Extract the (x, y) coordinate from the center of the cell holding the provided text.  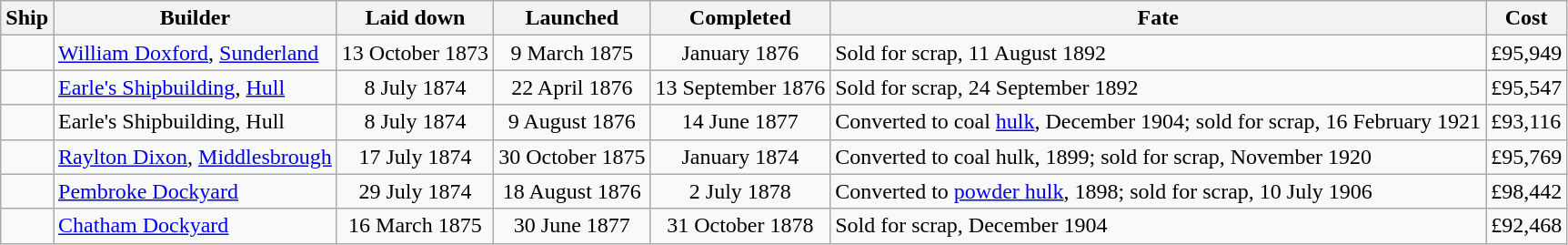
William Doxford, Sunderland (196, 53)
Raylton Dixon, Middlesbrough (196, 157)
Sold for scrap, 24 September 1892 (1159, 87)
January 1874 (740, 157)
£98,442 (1526, 191)
Launched (572, 18)
£95,769 (1526, 157)
Sold for scrap, 11 August 1892 (1159, 53)
Converted to powder hulk, 1898; sold for scrap, 10 July 1906 (1159, 191)
29 July 1874 (415, 191)
Completed (740, 18)
30 June 1877 (572, 226)
Builder (196, 18)
Fate (1159, 18)
2 July 1878 (740, 191)
Converted to coal hulk, December 1904; sold for scrap, 16 February 1921 (1159, 122)
Ship (27, 18)
30 October 1875 (572, 157)
16 March 1875 (415, 226)
14 June 1877 (740, 122)
22 April 1876 (572, 87)
18 August 1876 (572, 191)
9 August 1876 (572, 122)
31 October 1878 (740, 226)
Converted to coal hulk, 1899; sold for scrap, November 1920 (1159, 157)
£92,468 (1526, 226)
Sold for scrap, December 1904 (1159, 226)
13 September 1876 (740, 87)
Laid down (415, 18)
£93,116 (1526, 122)
January 1876 (740, 53)
Cost (1526, 18)
9 March 1875 (572, 53)
17 July 1874 (415, 157)
£95,547 (1526, 87)
Pembroke Dockyard (196, 191)
£95,949 (1526, 53)
Chatham Dockyard (196, 226)
13 October 1873 (415, 53)
